Pinpoint the cell where the given text exists, returning its [X, Y] midpoint coordinate. 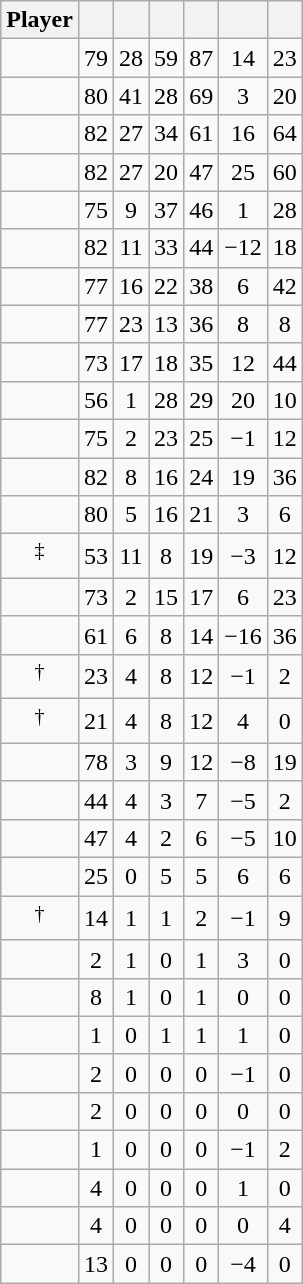
−16 [244, 635]
15 [166, 597]
−12 [244, 248]
56 [96, 400]
22 [166, 286]
29 [202, 400]
46 [202, 210]
Player [40, 20]
−3 [244, 556]
−8 [244, 762]
78 [96, 762]
69 [202, 96]
60 [284, 172]
24 [202, 477]
38 [202, 286]
33 [166, 248]
42 [284, 286]
34 [166, 134]
79 [96, 58]
‡ [40, 556]
35 [202, 362]
64 [284, 134]
59 [166, 58]
37 [166, 210]
−4 [244, 1264]
41 [132, 96]
87 [202, 58]
53 [96, 556]
7 [202, 800]
